For the text-containing cell, return its midpoint in [x, y] coordinate format. 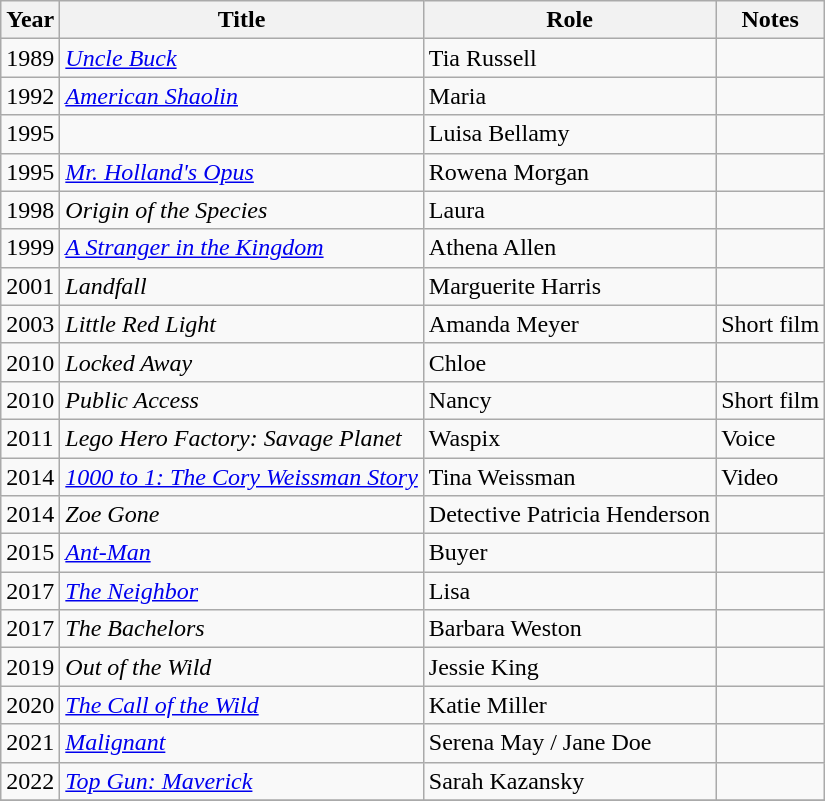
2021 [30, 743]
Out of the Wild [242, 667]
A Stranger in the Kingdom [242, 248]
Laura [569, 210]
2015 [30, 553]
2020 [30, 705]
Detective Patricia Henderson [569, 515]
1000 to 1: The Cory Weissman Story [242, 477]
Mr. Holland's Opus [242, 172]
American Shaolin [242, 96]
Marguerite Harris [569, 286]
Top Gun: Maverick [242, 781]
2011 [30, 438]
Notes [770, 20]
Athena Allen [569, 248]
2022 [30, 781]
Locked Away [242, 362]
Serena May / Jane Doe [569, 743]
Voice [770, 438]
Landfall [242, 286]
1992 [30, 96]
Ant-Man [242, 553]
Jessie King [569, 667]
Maria [569, 96]
2019 [30, 667]
Katie Miller [569, 705]
The Neighbor [242, 591]
Waspix [569, 438]
Luisa Bellamy [569, 134]
Nancy [569, 400]
Lisa [569, 591]
Video [770, 477]
Title [242, 20]
Public Access [242, 400]
1989 [30, 58]
Sarah Kazansky [569, 781]
The Bachelors [242, 629]
Little Red Light [242, 324]
Tia Russell [569, 58]
Zoe Gone [242, 515]
Buyer [569, 553]
Uncle Buck [242, 58]
2003 [30, 324]
Role [569, 20]
1998 [30, 210]
1999 [30, 248]
Rowena Morgan [569, 172]
Chloe [569, 362]
Year [30, 20]
Barbara Weston [569, 629]
2001 [30, 286]
Lego Hero Factory: Savage Planet [242, 438]
Origin of the Species [242, 210]
Tina Weissman [569, 477]
Malignant [242, 743]
Amanda Meyer [569, 324]
The Call of the Wild [242, 705]
